Return [x, y] of the center of cell containing provided text 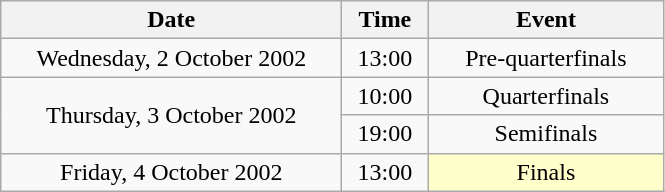
10:00 [385, 96]
Finals [546, 172]
Friday, 4 October 2002 [172, 172]
Semifinals [546, 134]
Date [172, 20]
Thursday, 3 October 2002 [172, 115]
Quarterfinals [546, 96]
19:00 [385, 134]
Event [546, 20]
Pre-quarterfinals [546, 58]
Wednesday, 2 October 2002 [172, 58]
Time [385, 20]
